For the text-containing cell, return its midpoint in (x, y) coordinate format. 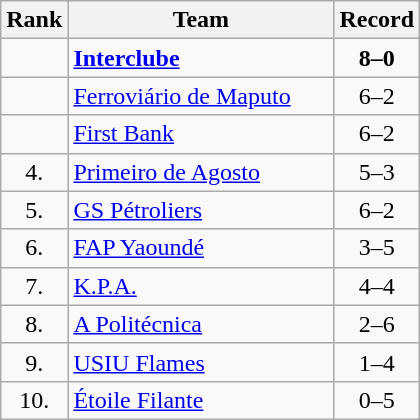
FAP Yaoundé (201, 248)
USIU Flames (201, 362)
Primeiro de Agosto (201, 172)
2–6 (377, 324)
Étoile Filante (201, 400)
1–4 (377, 362)
8. (34, 324)
Ferroviário de Maputo (201, 96)
5–3 (377, 172)
First Bank (201, 134)
Rank (34, 20)
6. (34, 248)
3–5 (377, 248)
A Politécnica (201, 324)
5. (34, 210)
7. (34, 286)
Team (201, 20)
K.P.A. (201, 286)
4. (34, 172)
10. (34, 400)
GS Pétroliers (201, 210)
9. (34, 362)
Record (377, 20)
Interclube (201, 58)
0–5 (377, 400)
8–0 (377, 58)
4–4 (377, 286)
